Return the (X, Y) coordinate for the center point of the cell that contains the specified text.  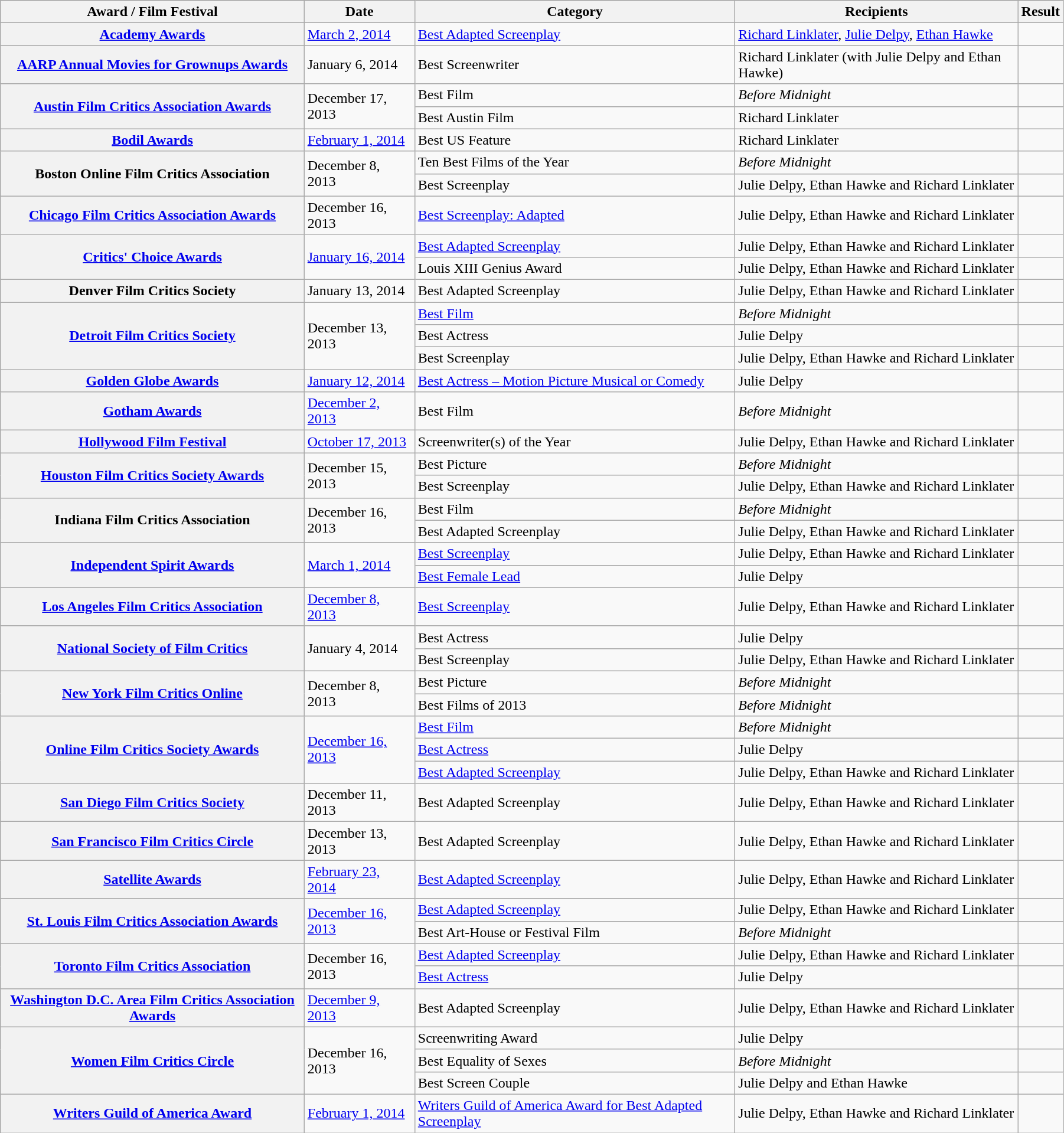
Women Film Critics Circle (152, 1060)
Julie Delpy and Ethan Hawke (876, 1083)
Best Equality of Sexes (575, 1060)
December 9, 2013 (359, 1007)
Los Angeles Film Critics Association (152, 607)
St. Louis Film Critics Association Awards (152, 921)
Best Austin Film (575, 117)
December 17, 2013 (359, 106)
Best Screenwriter (575, 65)
Academy Awards (152, 34)
Best Actress – Motion Picture Musical or Comedy (575, 381)
Best Films of 2013 (575, 704)
Screenwriter(s) of the Year (575, 442)
October 17, 2013 (359, 442)
Result (1040, 12)
Writers Guild of America Award (152, 1114)
Best Female Lead (575, 576)
March 1, 2014 (359, 565)
Richard Linklater (with Julie Delpy and Ethan Hawke) (876, 65)
New York Film Critics Online (152, 693)
December 11, 2013 (359, 803)
Online Film Critics Society Awards (152, 750)
Award / Film Festival (152, 12)
San Diego Film Critics Society (152, 803)
Austin Film Critics Association Awards (152, 106)
December 15, 2013 (359, 475)
Bodil Awards (152, 140)
Louis XIII Genius Award (575, 268)
Houston Film Critics Society Awards (152, 475)
Independent Spirit Awards (152, 565)
January 6, 2014 (359, 65)
January 4, 2014 (359, 648)
March 2, 2014 (359, 34)
January 12, 2014 (359, 381)
Gotham Awards (152, 411)
Screenwriting Award (575, 1038)
Best Art-House or Festival Film (575, 932)
Satellite Awards (152, 880)
Recipients (876, 12)
Boston Online Film Critics Association (152, 174)
Best Screen Couple (575, 1083)
AARP Annual Movies for Grownups Awards (152, 65)
Best Screenplay: Adapted (575, 215)
Critics' Choice Awards (152, 257)
Golden Globe Awards (152, 381)
Hollywood Film Festival (152, 442)
Best US Feature (575, 140)
December 2, 2013 (359, 411)
Indiana Film Critics Association (152, 520)
Category (575, 12)
Chicago Film Critics Association Awards (152, 215)
January 13, 2014 (359, 290)
February 23, 2014 (359, 880)
Writers Guild of America Award for Best Adapted Screenplay (575, 1114)
Ten Best Films of the Year (575, 162)
January 16, 2014 (359, 257)
Detroit Film Critics Society (152, 336)
Richard Linklater, Julie Delpy, Ethan Hawke (876, 34)
National Society of Film Critics (152, 648)
Washington D.C. Area Film Critics Association Awards (152, 1007)
Denver Film Critics Society (152, 290)
Date (359, 12)
Toronto Film Critics Association (152, 966)
San Francisco Film Critics Circle (152, 841)
